Scan for the cell matching the given text and deliver its (x, y) coordinate at center. 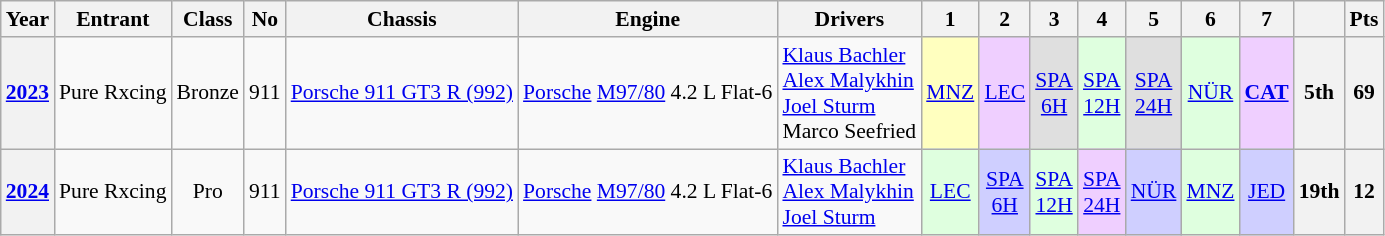
2 (1004, 19)
2024 (28, 192)
7 (1267, 19)
Year (28, 19)
Chassis (402, 19)
5th (1320, 93)
3 (1054, 19)
5 (1154, 19)
Drivers (849, 19)
6 (1210, 19)
2023 (28, 93)
Class (207, 19)
Bronze (207, 93)
Pro (207, 192)
Klaus Bachler Alex Malykhin Joel Sturm Marco Seefried (849, 93)
JED (1267, 192)
69 (1364, 93)
Pts (1364, 19)
4 (1102, 19)
No (265, 19)
Entrant (112, 19)
CAT (1267, 93)
1 (950, 19)
19th (1320, 192)
Klaus Bachler Alex Malykhin Joel Sturm (849, 192)
Engine (648, 19)
12 (1364, 192)
